Identify which cell holds the provided text, then report its (x, y) central coordinate. 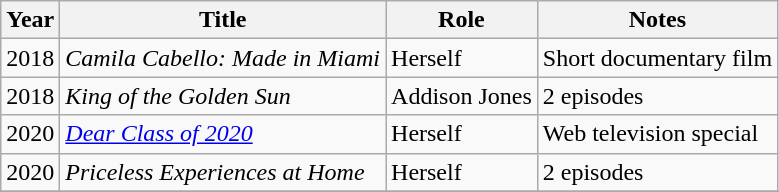
Dear Class of 2020 (223, 134)
Priceless Experiences at Home (223, 172)
Web television special (657, 134)
King of the Golden Sun (223, 96)
Year (30, 20)
Camila Cabello: Made in Miami (223, 58)
Short documentary film (657, 58)
Notes (657, 20)
Addison Jones (462, 96)
Title (223, 20)
Role (462, 20)
